Scan for the cell matching the given text and deliver its (X, Y) coordinate at center. 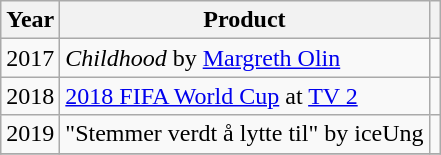
2019 (30, 134)
2018 FIFA World Cup at TV 2 (244, 96)
Childhood by Margreth Olin (244, 58)
2017 (30, 58)
Product (244, 20)
2018 (30, 96)
Year (30, 20)
"Stemmer verdt å lytte til" by iceUng (244, 134)
